Identify which cell holds the provided text, then report its [x, y] central coordinate. 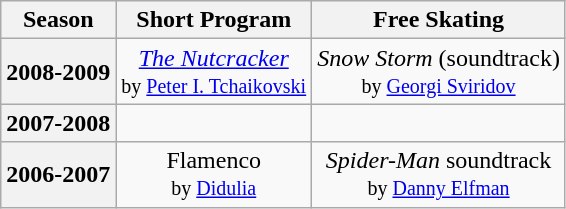
Flamenco by Didulia [214, 174]
2006-2007 [58, 174]
The Nutcracker by Peter I. Tchaikovski [214, 72]
2008-2009 [58, 72]
Season [58, 20]
Short Program [214, 20]
Snow Storm (soundtrack) by Georgi Sviridov [439, 72]
Spider-Man soundtrack by Danny Elfman [439, 174]
2007-2008 [58, 123]
Free Skating [439, 20]
